From the cell containing the given text, extract its center point as [X, Y] coordinate. 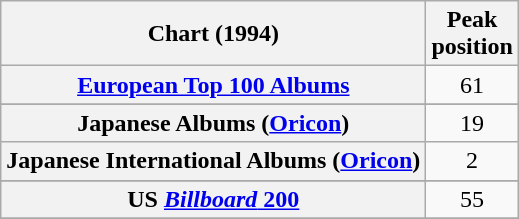
61 [472, 85]
Japanese International Albums (Oricon) [214, 161]
European Top 100 Albums [214, 85]
Peak position [472, 34]
US Billboard 200 [214, 199]
Chart (1994) [214, 34]
2 [472, 161]
19 [472, 123]
55 [472, 199]
Japanese Albums (Oricon) [214, 123]
